Pinpoint the cell where the given text exists, returning its [X, Y] midpoint coordinate. 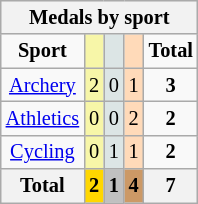
Medals by sport [100, 17]
Archery [42, 85]
Athletics [42, 118]
3 [171, 85]
7 [171, 186]
4 [134, 186]
Cycling [42, 152]
Sport [42, 51]
